Return the [X, Y] coordinate for the center point of the cell that contains the specified text.  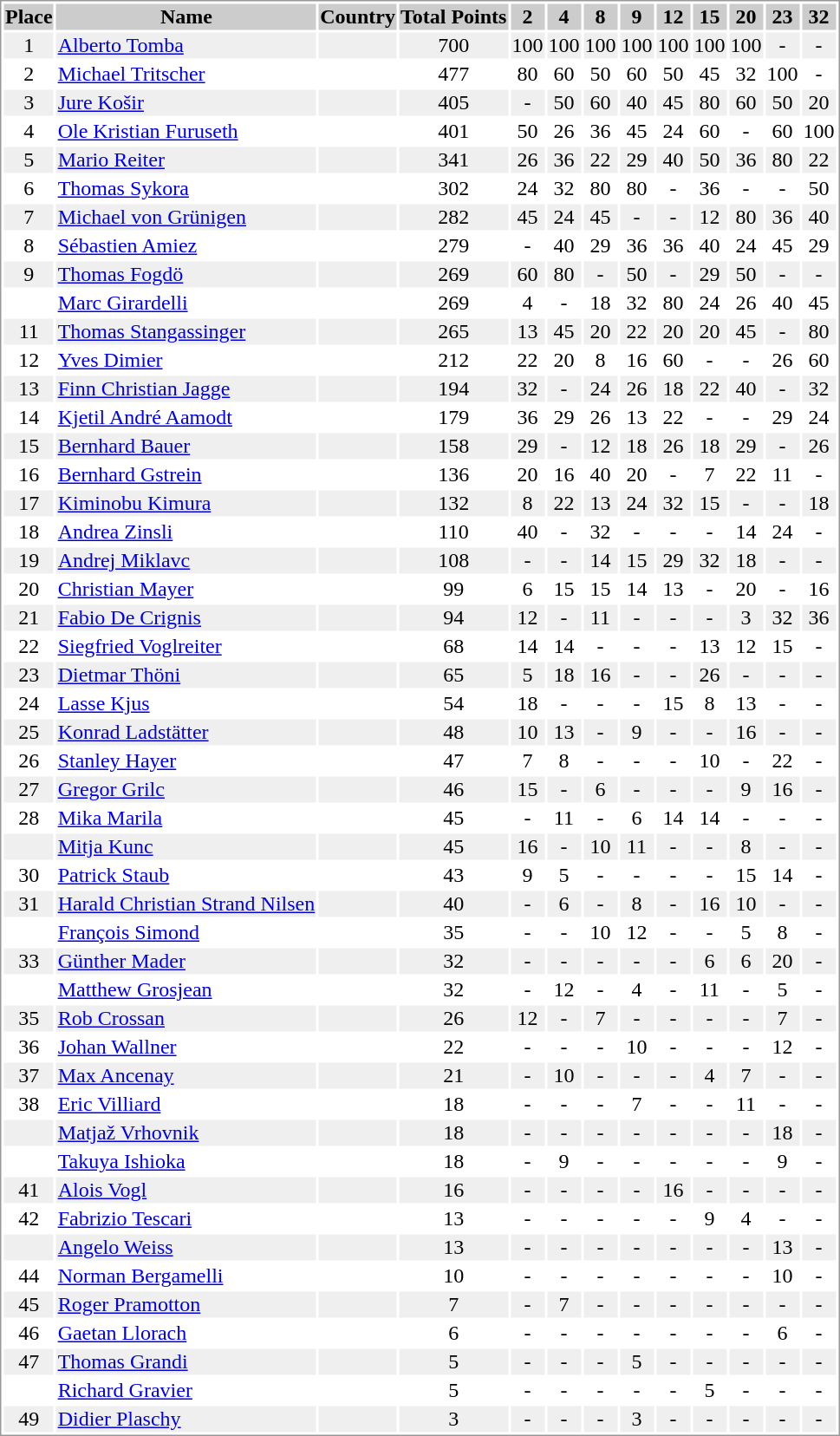
44 [29, 1276]
Thomas Fogdö [186, 275]
25 [29, 733]
Siegfried Voglreiter [186, 646]
30 [29, 875]
Günther Mader [186, 962]
Gaetan Llorach [186, 1333]
Norman Bergamelli [186, 1276]
Andrej Miklavc [186, 561]
Kjetil André Aamodt [186, 417]
Harald Christian Strand Nilsen [186, 904]
Alberto Tomba [186, 46]
279 [453, 245]
Bernhard Bauer [186, 447]
42 [29, 1218]
Place [29, 16]
Mika Marila [186, 818]
Roger Pramotton [186, 1305]
Matthew Grosjean [186, 989]
Stanley Hayer [186, 760]
Country [358, 16]
Fabrizio Tescari [186, 1218]
194 [453, 389]
Didier Plaschy [186, 1420]
Jure Košir [186, 103]
31 [29, 904]
Angelo Weiss [186, 1248]
43 [453, 875]
Patrick Staub [186, 875]
110 [453, 532]
265 [453, 332]
99 [453, 589]
282 [453, 218]
Thomas Sykora [186, 188]
Johan Wallner [186, 1047]
Finn Christian Jagge [186, 389]
Michael Tritscher [186, 74]
Mitja Kunc [186, 847]
158 [453, 447]
Name [186, 16]
136 [453, 474]
Konrad Ladstätter [186, 733]
477 [453, 74]
33 [29, 962]
Sébastien Amiez [186, 245]
Alois Vogl [186, 1191]
Thomas Stangassinger [186, 332]
68 [453, 646]
Lasse Kjus [186, 703]
Max Ancenay [186, 1076]
Dietmar Thöni [186, 676]
Takuya Ishioka [186, 1161]
54 [453, 703]
Andrea Zinsli [186, 532]
Thomas Grandi [186, 1362]
37 [29, 1076]
Ole Kristian Furuseth [186, 131]
Mario Reiter [186, 160]
Bernhard Gstrein [186, 474]
28 [29, 818]
Christian Mayer [186, 589]
132 [453, 504]
108 [453, 561]
Marc Girardelli [186, 303]
17 [29, 504]
François Simond [186, 932]
48 [453, 733]
49 [29, 1420]
27 [29, 790]
1 [29, 46]
Michael von Grünigen [186, 218]
Rob Crossan [186, 1019]
Matjaž Vrhovnik [186, 1133]
65 [453, 676]
401 [453, 131]
41 [29, 1191]
Total Points [453, 16]
Richard Gravier [186, 1390]
179 [453, 417]
405 [453, 103]
Eric Villiard [186, 1104]
302 [453, 188]
Gregor Grilc [186, 790]
94 [453, 618]
341 [453, 160]
Kiminobu Kimura [186, 504]
38 [29, 1104]
Fabio De Crignis [186, 618]
19 [29, 561]
Yves Dimier [186, 360]
212 [453, 360]
700 [453, 46]
